Capture the cell that displays the provided text and extract its [X, Y] central coordinate. 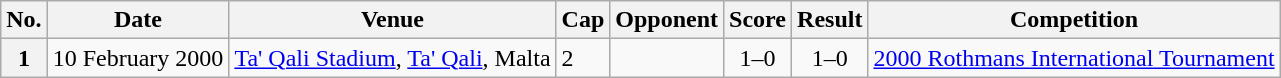
1 [24, 58]
Opponent [667, 20]
Result [830, 20]
Cap [583, 20]
10 February 2000 [138, 58]
Date [138, 20]
2000 Rothmans International Tournament [1074, 58]
Venue [392, 20]
No. [24, 20]
Competition [1074, 20]
2 [583, 58]
Ta' Qali Stadium, Ta' Qali, Malta [392, 58]
Score [758, 20]
